Find where the given text appears and provide that cell's center as [x, y] coordinate. 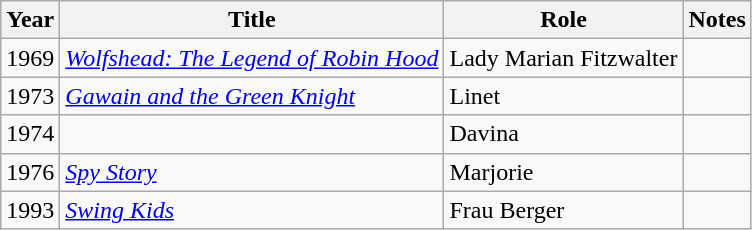
Gawain and the Green Knight [252, 96]
Davina [564, 134]
Linet [564, 96]
1969 [30, 58]
Title [252, 20]
Spy Story [252, 172]
1976 [30, 172]
1993 [30, 210]
1973 [30, 96]
Year [30, 20]
Lady Marian Fitzwalter [564, 58]
Marjorie [564, 172]
1974 [30, 134]
Frau Berger [564, 210]
Role [564, 20]
Notes [717, 20]
Wolfshead: The Legend of Robin Hood [252, 58]
Swing Kids [252, 210]
